Identify which cell holds the provided text, then report its [X, Y] central coordinate. 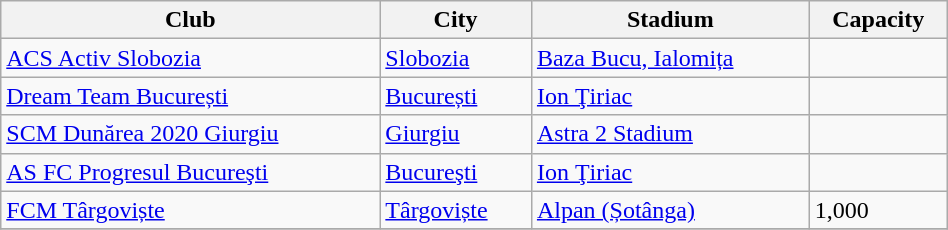
ACS Activ Slobozia [190, 58]
Bucureşti [456, 172]
Târgoviște [456, 210]
Alpan (Șotânga) [670, 210]
AS FC Progresul Bucureşti [190, 172]
Club [190, 20]
Giurgiu [456, 134]
FCM Târgoviște [190, 210]
Dream Team București [190, 96]
Capacity [878, 20]
Astra 2 Stadium [670, 134]
City [456, 20]
SCM Dunărea 2020 Giurgiu [190, 134]
Baza Bucu, Ialomița [670, 58]
Stadium [670, 20]
Slobozia [456, 58]
București [456, 96]
1,000 [878, 210]
